Scan for the cell matching the given text and deliver its (x, y) coordinate at center. 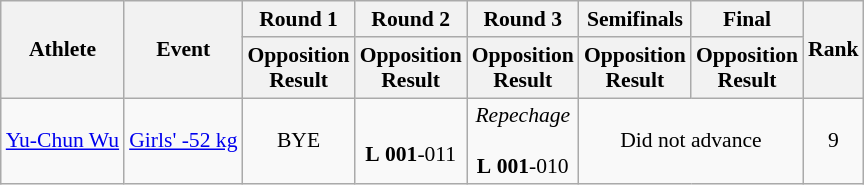
Rank (834, 50)
Event (183, 50)
Athlete (62, 50)
BYE (299, 142)
L 001-011 (411, 142)
Did not advance (691, 142)
Repechage L 001-010 (523, 142)
Round 1 (299, 19)
Round 2 (411, 19)
Final (747, 19)
9 (834, 142)
Round 3 (523, 19)
Girls' -52 kg (183, 142)
Yu-Chun Wu (62, 142)
Semifinals (635, 19)
